Scan for the cell matching the given text and deliver its [x, y] coordinate at center. 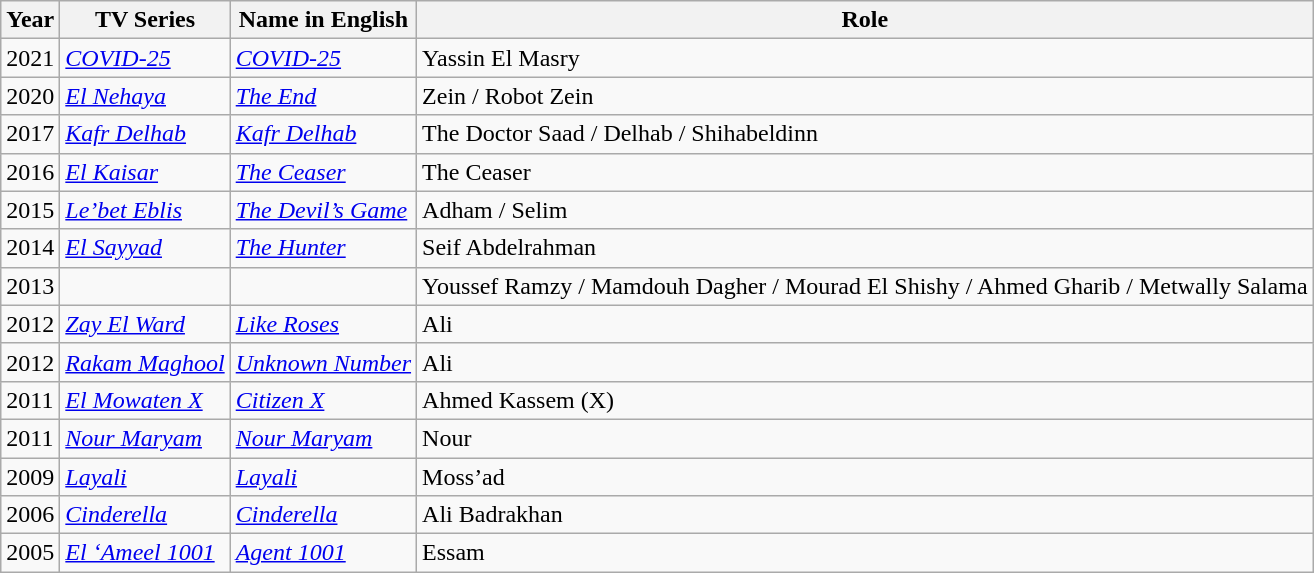
Seif Abdelrahman [866, 248]
Moss’ad [866, 477]
Unknown Number [323, 362]
2014 [30, 248]
Ali Badrakhan [866, 515]
Essam [866, 553]
The Doctor Saad / Delhab / Shihabeldinn [866, 134]
2017 [30, 134]
Zay El Ward [145, 324]
2015 [30, 210]
Citizen X [323, 400]
El Mowaten X [145, 400]
Rakam Maghool [145, 362]
2020 [30, 96]
El Kaisar [145, 172]
Like Roses [323, 324]
2009 [30, 477]
Zein / Robot Zein [866, 96]
2005 [30, 553]
2006 [30, 515]
Adham / Selim [866, 210]
Youssef Ramzy / Mamdouh Dagher / Mourad El Shishy / Ahmed Gharib / Metwally Salama [866, 286]
2021 [30, 58]
Ahmed Kassem (X) [866, 400]
El Sayyad [145, 248]
Year [30, 20]
El Nehaya [145, 96]
Name in English [323, 20]
The Devil’s Game [323, 210]
Agent 1001 [323, 553]
The Hunter [323, 248]
Yassin El Masry [866, 58]
TV Series [145, 20]
Nour [866, 438]
2016 [30, 172]
The End [323, 96]
2013 [30, 286]
El ‘Ameel 1001 [145, 553]
Role [866, 20]
Le’bet Eblis [145, 210]
